Output the [X, Y] coordinate of the center of the cell containing the given text.  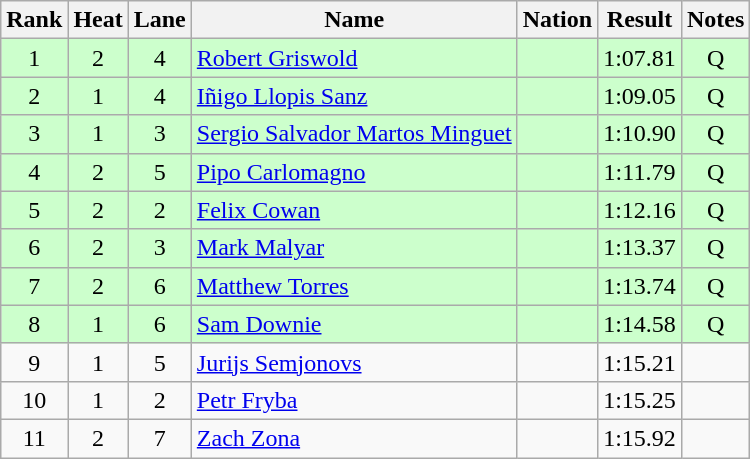
Result [640, 20]
Mark Malyar [354, 248]
1:15.21 [640, 362]
Sergio Salvador Martos Minguet [354, 134]
1:15.25 [640, 400]
11 [34, 438]
1:13.37 [640, 248]
Heat [98, 20]
Name [354, 20]
1:14.58 [640, 324]
Felix Cowan [354, 210]
Matthew Torres [354, 286]
Nation [557, 20]
Iñigo Llopis Sanz [354, 96]
1:10.90 [640, 134]
Sam Downie [354, 324]
Robert Griswold [354, 58]
1:12.16 [640, 210]
10 [34, 400]
1:11.79 [640, 172]
Zach Zona [354, 438]
8 [34, 324]
Notes [715, 20]
1:09.05 [640, 96]
Jurijs Semjonovs [354, 362]
1:07.81 [640, 58]
Rank [34, 20]
Petr Fryba [354, 400]
Lane [160, 20]
9 [34, 362]
1:15.92 [640, 438]
1:13.74 [640, 286]
Pipo Carlomagno [354, 172]
